Scan for the cell matching the given text and deliver its [X, Y] coordinate at center. 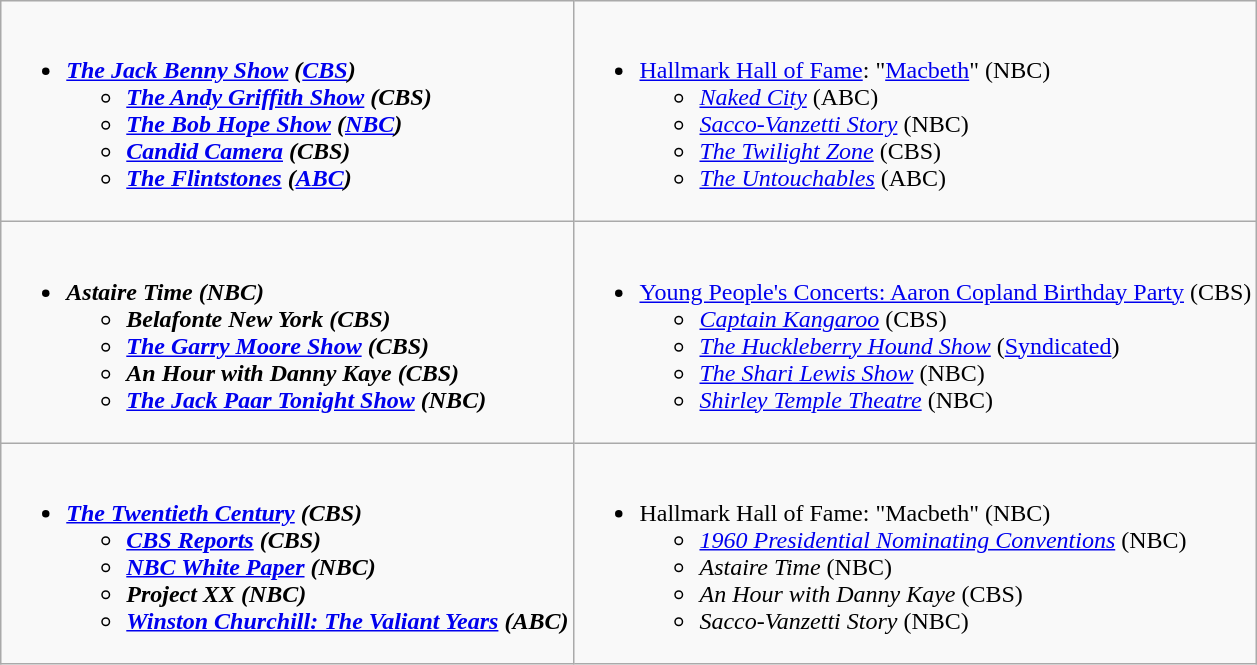
Astaire Time (NBC)Belafonte New York (CBS)The Garry Moore Show (CBS)An Hour with Danny Kaye (CBS)The Jack Paar Tonight Show (NBC) [288, 332]
The Twentieth Century (CBS)CBS Reports (CBS)NBC White Paper (NBC)Project XX (NBC)Winston Churchill: The Valiant Years (ABC) [288, 554]
Hallmark Hall of Fame: "Macbeth" (NBC)Naked City (ABC)Sacco-Vanzetti Story (NBC)The Twilight Zone (CBS)The Untouchables (ABC) [916, 112]
The Jack Benny Show (CBS)The Andy Griffith Show (CBS)The Bob Hope Show (NBC)Candid Camera (CBS)The Flintstones (ABC) [288, 112]
